Capture the cell that displays the provided text and extract its (X, Y) central coordinate. 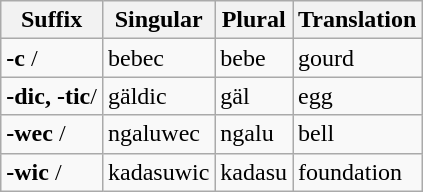
bell (358, 134)
Plural (254, 20)
bebe (254, 58)
-c / (52, 58)
egg (358, 96)
-wec / (52, 134)
ngalu (254, 134)
Suffix (52, 20)
bebec (158, 58)
gäldic (158, 96)
kadasu (254, 172)
Translation (358, 20)
-wic / (52, 172)
gourd (358, 58)
kadasuwic (158, 172)
foundation (358, 172)
gäl (254, 96)
-dic, -tic/ (52, 96)
ngaluwec (158, 134)
Singular (158, 20)
